Find where the given text appears and provide that cell's center as [X, Y] coordinate. 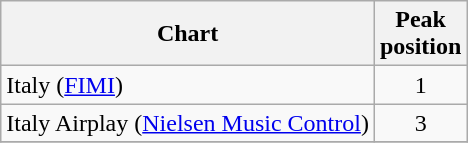
3 [420, 123]
Italy Airplay (Nielsen Music Control) [188, 123]
Italy (FIMI) [188, 85]
Peakposition [420, 34]
Chart [188, 34]
1 [420, 85]
